Determine the (X, Y) coordinate at the center of the cell enclosing the given text.  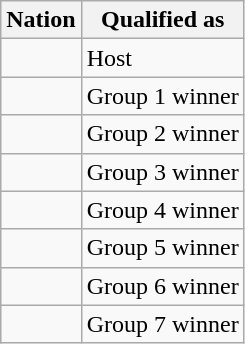
Nation (41, 20)
Qualified as (162, 20)
Group 4 winner (162, 210)
Group 6 winner (162, 286)
Group 1 winner (162, 96)
Group 3 winner (162, 172)
Host (162, 58)
Group 5 winner (162, 248)
Group 2 winner (162, 134)
Group 7 winner (162, 324)
